Return the [x, y] coordinate for the center point of the cell that contains the specified text.  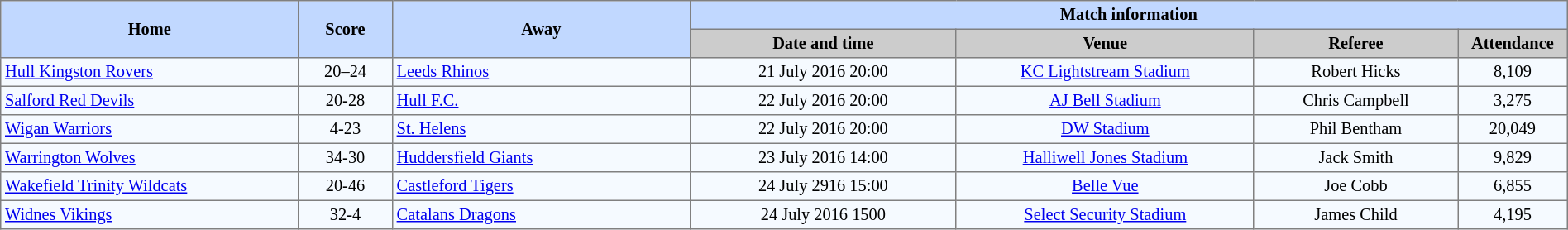
Jack Smith [1355, 157]
20–24 [346, 72]
Joe Cobb [1355, 186]
KC Lightstream Stadium [1105, 72]
James Child [1355, 214]
32-4 [346, 214]
Venue [1105, 43]
20-46 [346, 186]
Home [150, 30]
Belle Vue [1105, 186]
8,109 [1513, 72]
Castleford Tigers [541, 186]
Date and time [823, 43]
Huddersfield Giants [541, 157]
Halliwell Jones Stadium [1105, 157]
9,829 [1513, 157]
Attendance [1513, 43]
St. Helens [541, 129]
Salford Red Devils [150, 100]
Hull Kingston Rovers [150, 72]
Robert Hicks [1355, 72]
Phil Bentham [1355, 129]
Match information [1128, 15]
Hull F.C. [541, 100]
DW Stadium [1105, 129]
Wakefield Trinity Wildcats [150, 186]
Catalans Dragons [541, 214]
Wigan Warriors [150, 129]
23 July 2016 14:00 [823, 157]
Warrington Wolves [150, 157]
Score [346, 30]
4,195 [1513, 214]
21 July 2016 20:00 [823, 72]
24 July 2016 1500 [823, 214]
24 July 2916 15:00 [823, 186]
20,049 [1513, 129]
Away [541, 30]
Select Security Stadium [1105, 214]
34-30 [346, 157]
Referee [1355, 43]
3,275 [1513, 100]
Leeds Rhinos [541, 72]
AJ Bell Stadium [1105, 100]
6,855 [1513, 186]
Widnes Vikings [150, 214]
20-28 [346, 100]
Chris Campbell [1355, 100]
4-23 [346, 129]
